Find where the given text appears and provide that cell's center as [X, Y] coordinate. 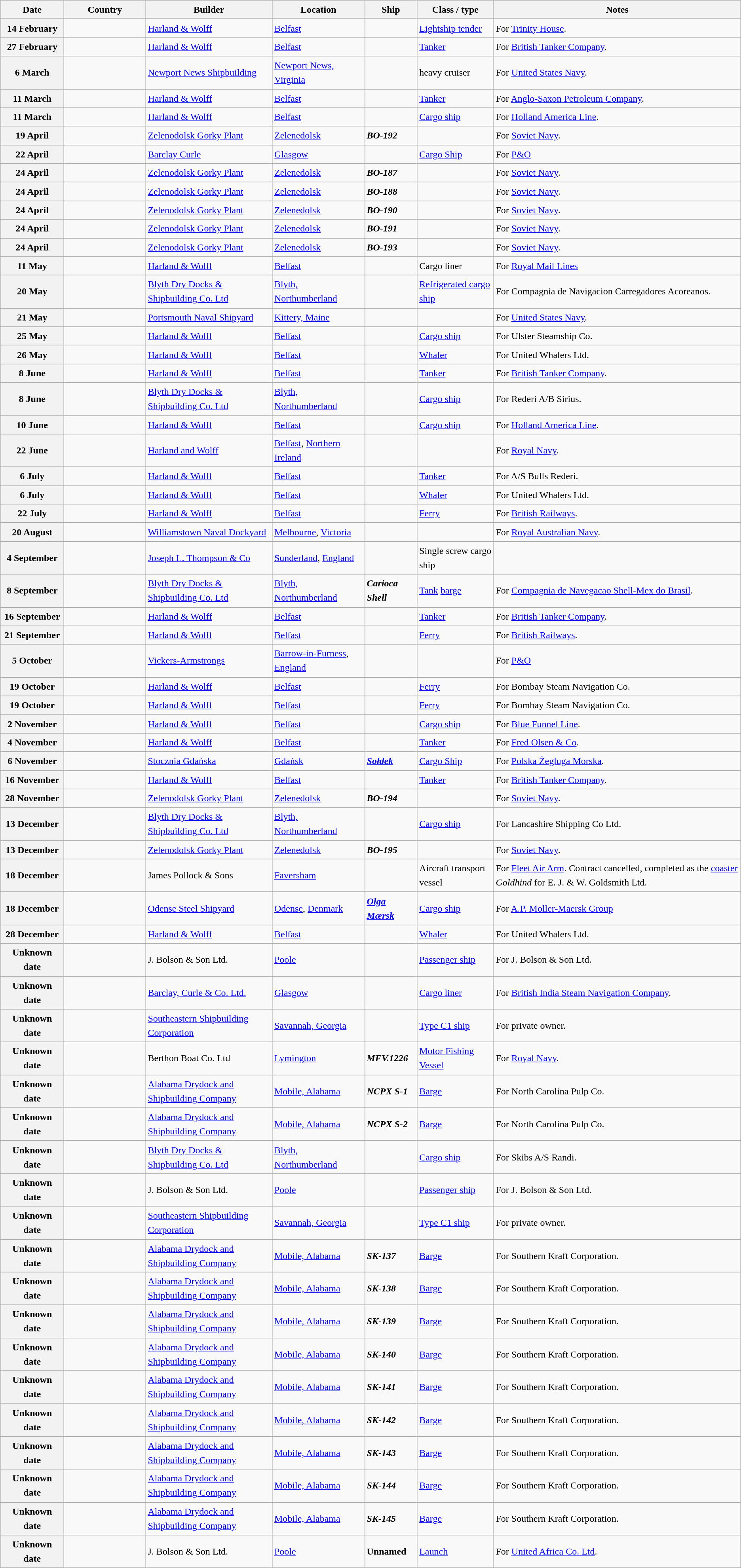
Launch [455, 1552]
4 September [32, 558]
For A/S Bulls Rederi. [617, 476]
22 June [32, 450]
Motor Fishing Vessel [455, 1059]
11 May [32, 266]
6 November [32, 761]
BO-187 [391, 173]
BO-192 [391, 135]
Builder [209, 9]
Class / type [455, 9]
Single screw cargo ship [455, 558]
heavy cruiser [455, 73]
Barclay Curle [209, 154]
SK-144 [391, 1485]
19 April [32, 135]
SK-137 [391, 1256]
BO-195 [391, 850]
16 November [32, 779]
Berthon Boat Co. Ltd [209, 1059]
Vickers-Armstrongs [209, 661]
Melbourne, Victoria [318, 532]
For Compagnia de Navigacion Carregadores Acoreanos. [617, 292]
For Royal Australian Navy. [617, 532]
For Fred Olsen & Co. [617, 742]
For British India Steam Navigation Company. [617, 993]
Aircraft transport vessel [455, 875]
4 November [32, 742]
21 May [32, 317]
Portsmouth Naval Shipyard [209, 317]
For Royal Mail Lines [617, 266]
8 September [32, 590]
BO-191 [391, 229]
Newport News, Virginia [318, 73]
Odense, Denmark [318, 908]
Tank barge [455, 590]
NCPX S-2 [391, 1124]
Sołdek [391, 761]
14 February [32, 28]
For A.P. Moller-Maersk Group [617, 908]
For Compagnia de Navegacao Shell-Mex do Brasil. [617, 590]
BO-190 [391, 210]
Barclay, Curle & Co. Ltd. [209, 993]
10 June [32, 425]
20 May [32, 292]
Unnamed [391, 1552]
Location [318, 9]
2 November [32, 724]
James Pollock & Sons [209, 875]
Odense Steel Shipyard [209, 908]
Country [105, 9]
20 August [32, 532]
Kittery, Maine [318, 317]
Carioca Shell [391, 590]
SK-145 [391, 1519]
27 February [32, 47]
Ship [391, 9]
NCPX S-1 [391, 1091]
SK-139 [391, 1322]
MFV.1226 [391, 1059]
For Lancashire Shipping Co Ltd. [617, 824]
Gdańsk [318, 761]
Date [32, 9]
16 September [32, 616]
Lightship tender [455, 28]
For Rederi A/B Sirius. [617, 399]
SK-142 [391, 1420]
Newport News Shipbuilding [209, 73]
SK-143 [391, 1453]
SK-141 [391, 1387]
22 July [32, 514]
Barrow-in-Furness, England [318, 661]
BO-194 [391, 798]
Belfast, Northern Ireland [318, 450]
Harland and Wolff [209, 450]
For Trinity House. [617, 28]
28 November [32, 798]
For United Africa Co. Ltd. [617, 1552]
BO-193 [391, 248]
Sunderland, England [318, 558]
5 October [32, 661]
Williamstown Naval Dockyard [209, 532]
SK-140 [391, 1354]
Faversham [318, 875]
Notes [617, 9]
Refrigerated cargo ship [455, 292]
26 May [32, 355]
For Blue Funnel Line. [617, 724]
For Fleet Air Arm. Contract cancelled, completed as the coaster Goldhind for E. J. & W. Goldsmith Ltd. [617, 875]
BO-188 [391, 191]
For Ulster Steamship Co. [617, 336]
Joseph L. Thompson & Co [209, 558]
28 December [32, 934]
22 April [32, 154]
6 March [32, 73]
For Polska Żegluga Morska. [617, 761]
Stocznia Gdańska [209, 761]
21 September [32, 635]
For Skibs A/S Randi. [617, 1157]
Olga Mærsk [391, 908]
SK-138 [391, 1288]
25 May [32, 336]
Lymington [318, 1059]
For Anglo-Saxon Petroleum Company. [617, 98]
